Scan for the cell matching the given text and deliver its (x, y) coordinate at center. 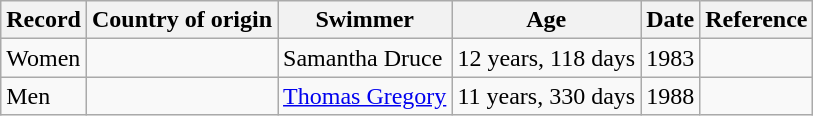
11 years, 330 days (546, 96)
Samantha Druce (365, 58)
Women (44, 58)
Age (546, 20)
Record (44, 20)
Men (44, 96)
Country of origin (182, 20)
Reference (756, 20)
Date (670, 20)
Thomas Gregory (365, 96)
1983 (670, 58)
1988 (670, 96)
12 years, 118 days (546, 58)
Swimmer (365, 20)
